Output the [X, Y] coordinate of the center of the cell containing the given text.  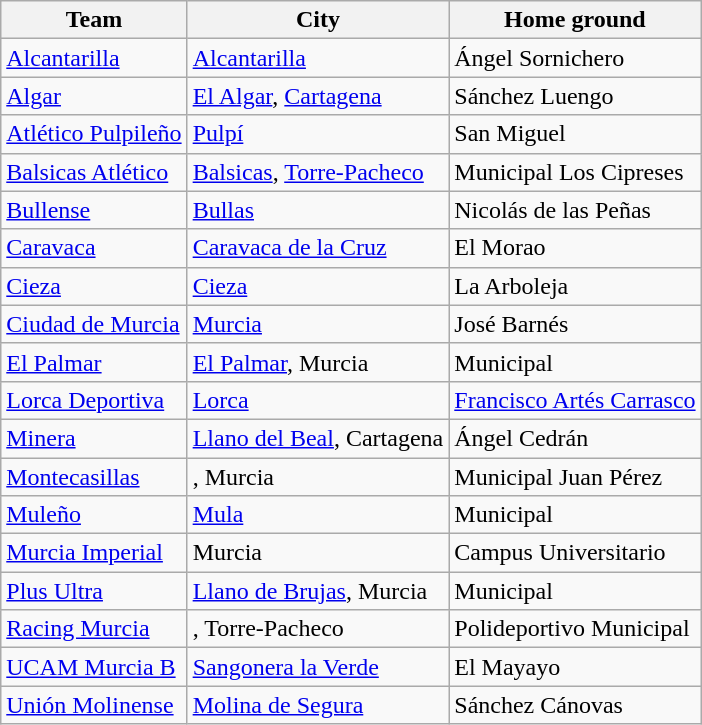
Lorca [318, 400]
El Palmar, Murcia [318, 362]
Balsicas Atlético [94, 172]
Muleño [94, 515]
Minera [94, 438]
La Arboleja [575, 286]
Polideportivo Municipal [575, 629]
Montecasillas [94, 477]
El Morao [575, 248]
Balsicas, Torre-Pacheco [318, 172]
Murcia Imperial [94, 553]
Lorca Deportiva [94, 400]
Bullas [318, 210]
Unión Molinense [94, 705]
Sánchez Luengo [575, 96]
San Miguel [575, 134]
Sánchez Cánovas [575, 705]
Home ground [575, 20]
Llano del Beal, Cartagena [318, 438]
Campus Universitario [575, 553]
Algar [94, 96]
Municipal Los Cipreses [575, 172]
Ángel Cedrán [575, 438]
Ángel Sornichero [575, 58]
Ciudad de Murcia [94, 324]
Municipal Juan Pérez [575, 477]
UCAM Murcia B [94, 667]
Pulpí [318, 134]
Sangonera la Verde [318, 667]
Caravaca [94, 248]
, Torre-Pacheco [318, 629]
José Barnés [575, 324]
Racing Murcia [94, 629]
El Mayayo [575, 667]
Team [94, 20]
El Algar, Cartagena [318, 96]
, Murcia [318, 477]
Mula [318, 515]
El Palmar [94, 362]
City [318, 20]
Llano de Brujas, Murcia [318, 591]
Plus Ultra [94, 591]
Bullense [94, 210]
Francisco Artés Carrasco [575, 400]
Caravaca de la Cruz [318, 248]
Nicolás de las Peñas [575, 210]
Molina de Segura [318, 705]
Atlético Pulpileño [94, 134]
